From the cell containing the given text, extract its center point as (X, Y) coordinate. 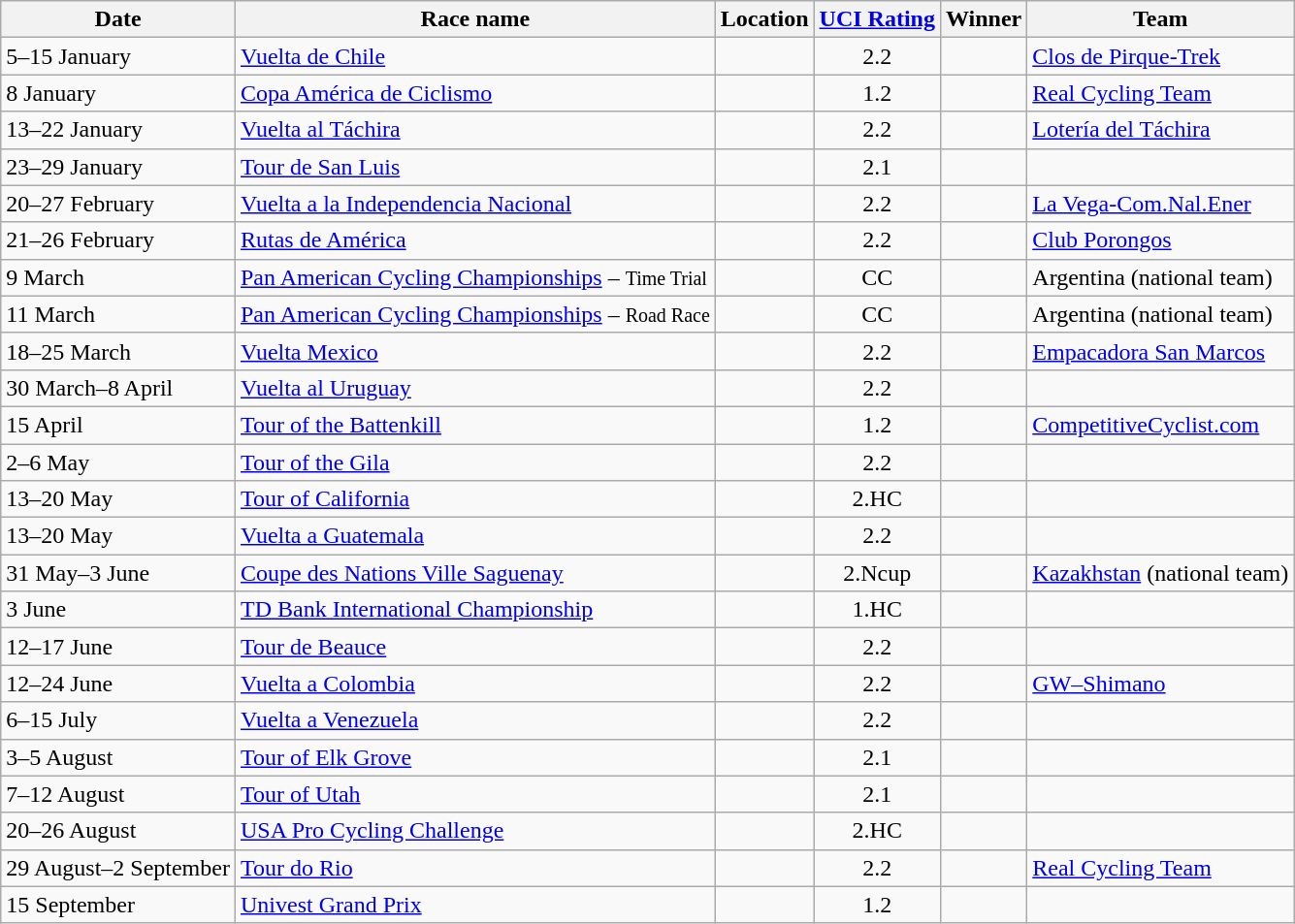
Tour of the Battenkill (475, 425)
Coupe des Nations Ville Saguenay (475, 573)
Winner (984, 19)
Tour of California (475, 499)
18–25 March (118, 351)
Pan American Cycling Championships – Road Race (475, 314)
29 August–2 September (118, 868)
La Vega-Com.Nal.Ener (1160, 204)
31 May–3 June (118, 573)
Date (118, 19)
20–27 February (118, 204)
20–26 August (118, 831)
21–26 February (118, 240)
TD Bank International Championship (475, 610)
5–15 January (118, 56)
GW–Shimano (1160, 684)
8 January (118, 93)
Vuelta a Venezuela (475, 720)
Vuelta a la Independencia Nacional (475, 204)
Pan American Cycling Championships – Time Trial (475, 277)
Vuelta a Colombia (475, 684)
Vuelta a Guatemala (475, 536)
Team (1160, 19)
Race name (475, 19)
Vuelta Mexico (475, 351)
Vuelta al Táchira (475, 130)
CompetitiveCyclist.com (1160, 425)
Location (764, 19)
Univest Grand Prix (475, 905)
Empacadora San Marcos (1160, 351)
12–17 June (118, 647)
30 March–8 April (118, 388)
Rutas de América (475, 240)
11 March (118, 314)
23–29 January (118, 167)
Vuelta al Uruguay (475, 388)
2–6 May (118, 462)
Kazakhstan (national team) (1160, 573)
USA Pro Cycling Challenge (475, 831)
Lotería del Táchira (1160, 130)
9 March (118, 277)
Vuelta de Chile (475, 56)
1.HC (877, 610)
15 September (118, 905)
3 June (118, 610)
Tour of Elk Grove (475, 757)
Tour of Utah (475, 794)
Tour of the Gila (475, 462)
13–22 January (118, 130)
Clos de Pirque-Trek (1160, 56)
7–12 August (118, 794)
UCI Rating (877, 19)
Club Porongos (1160, 240)
Tour de Beauce (475, 647)
15 April (118, 425)
Tour do Rio (475, 868)
6–15 July (118, 720)
Copa América de Ciclismo (475, 93)
2.Ncup (877, 573)
Tour de San Luis (475, 167)
3–5 August (118, 757)
12–24 June (118, 684)
